Search for the cell housing the specified text and yield its [x, y] center coordinate. 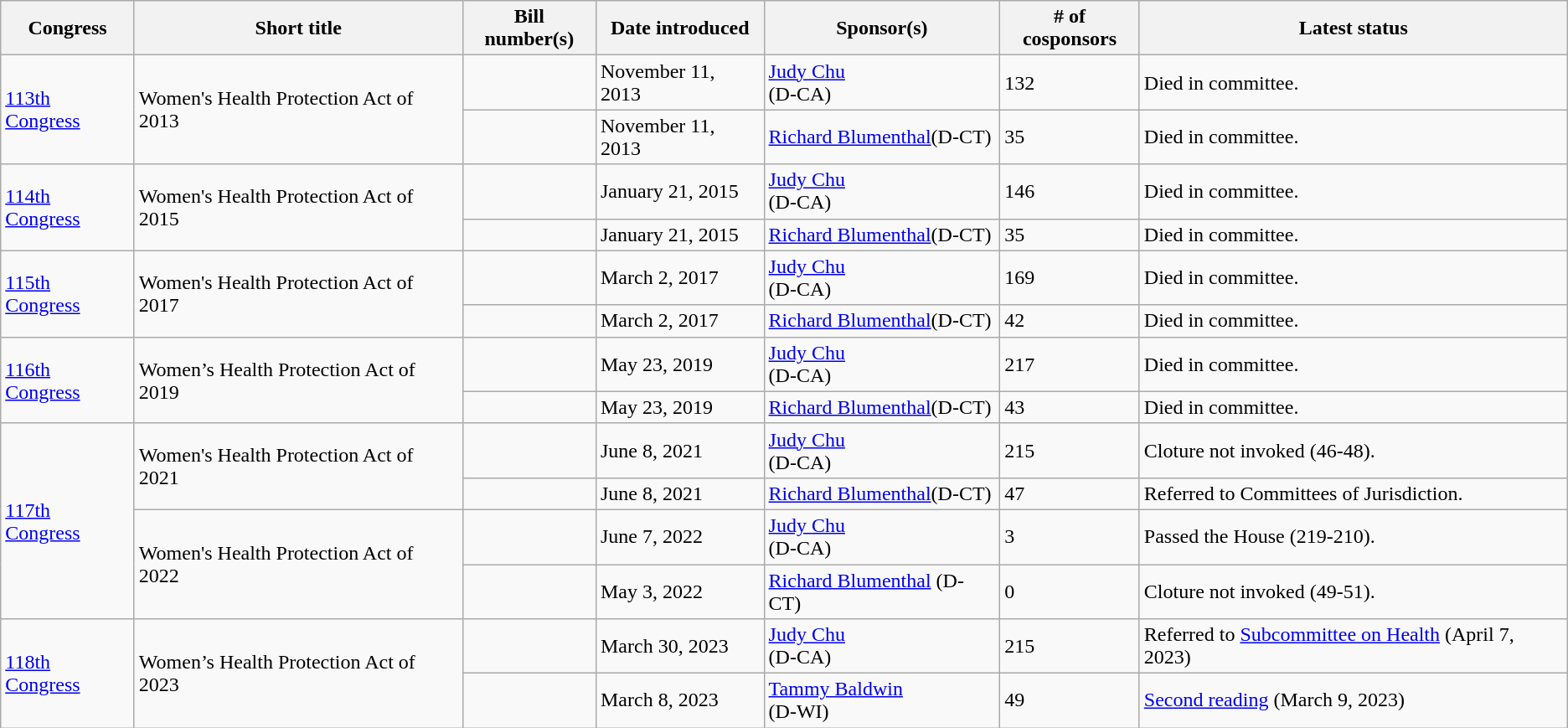
132 [1070, 82]
Congress [68, 28]
Date introduced [680, 28]
169 [1070, 278]
Second reading (March 9, 2023) [1354, 700]
3 [1070, 536]
43 [1070, 407]
Cloture not invoked (46-48). [1354, 451]
115th Congress [68, 293]
0 [1070, 591]
Referred to Subcommittee on Health (April 7, 2023) [1354, 647]
Women's Health Protection Act of 2017 [298, 293]
Tammy Baldwin(D-WI) [882, 700]
146 [1070, 191]
Women’s Health Protection Act of 2019 [298, 380]
Women’s Health Protection Act of 2023 [298, 674]
217 [1070, 364]
Passed the House (219-210). [1354, 536]
49 [1070, 700]
114th Congress [68, 208]
# of cosponsors [1070, 28]
47 [1070, 493]
Bill number(s) [529, 28]
Women's Health Protection Act of 2021 [298, 466]
Richard Blumenthal (D-CT) [882, 591]
March 8, 2023 [680, 700]
June 7, 2022 [680, 536]
118th Congress [68, 674]
Women's Health Protection Act of 2015 [298, 208]
May 3, 2022 [680, 591]
Women's Health Protection Act of 2013 [298, 110]
Latest status [1354, 28]
Referred to Committees of Jurisdiction. [1354, 493]
113th Congress [68, 110]
116th Congress [68, 380]
Women's Health Protection Act of 2022 [298, 564]
42 [1070, 321]
Short title [298, 28]
Sponsor(s) [882, 28]
March 30, 2023 [680, 647]
117th Congress [68, 521]
Cloture not invoked (49-51). [1354, 591]
